Determine the (x, y) coordinate at the center of the cell enclosing the given text.  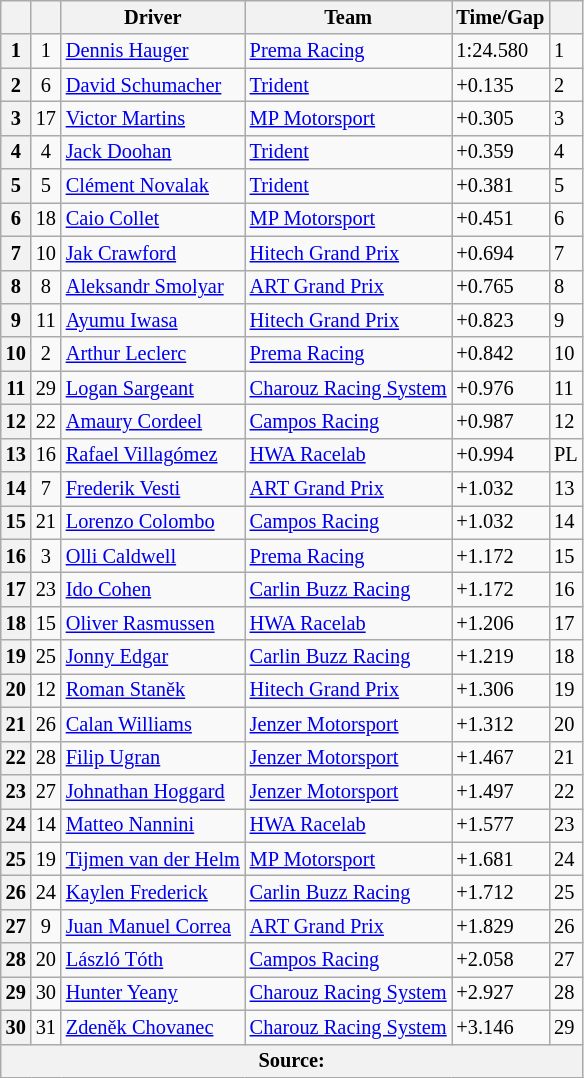
Matteo Nannini (153, 825)
+0.987 (501, 421)
Aleksandr Smolyar (153, 287)
+1.577 (501, 825)
+0.381 (501, 186)
Rafael Villagómez (153, 455)
+0.994 (501, 455)
Lorenzo Colombo (153, 522)
Ido Cohen (153, 589)
Source: (292, 1061)
Filip Ugran (153, 758)
Calan Williams (153, 724)
+1.312 (501, 724)
+1.712 (501, 892)
Tijmen van der Helm (153, 859)
David Schumacher (153, 85)
Hunter Yeany (153, 993)
31 (46, 1027)
+0.451 (501, 219)
+0.823 (501, 320)
1:24.580 (501, 51)
+0.359 (501, 152)
Roman Staněk (153, 690)
+0.135 (501, 85)
Driver (153, 17)
Olli Caldwell (153, 556)
+2.058 (501, 960)
+1.467 (501, 758)
Jak Crawford (153, 253)
+1.219 (501, 657)
Team (348, 17)
+2.927 (501, 993)
+1.681 (501, 859)
Frederik Vesti (153, 489)
Dennis Hauger (153, 51)
Logan Sargeant (153, 388)
Johnathan Hoggard (153, 791)
Zdeněk Chovanec (153, 1027)
Oliver Rasmussen (153, 623)
+1.206 (501, 623)
PL (566, 455)
Victor Martins (153, 118)
Amaury Cordeel (153, 421)
+0.842 (501, 354)
Arthur Leclerc (153, 354)
Jonny Edgar (153, 657)
+0.976 (501, 388)
Jack Doohan (153, 152)
+1.497 (501, 791)
Clément Novalak (153, 186)
+3.146 (501, 1027)
László Tóth (153, 960)
Ayumu Iwasa (153, 320)
Time/Gap (501, 17)
Kaylen Frederick (153, 892)
+1.306 (501, 690)
+1.829 (501, 926)
+0.765 (501, 287)
+0.694 (501, 253)
Juan Manuel Correa (153, 926)
+0.305 (501, 118)
Caio Collet (153, 219)
